Locate the cell with the specified text and output its (x, y) center coordinate. 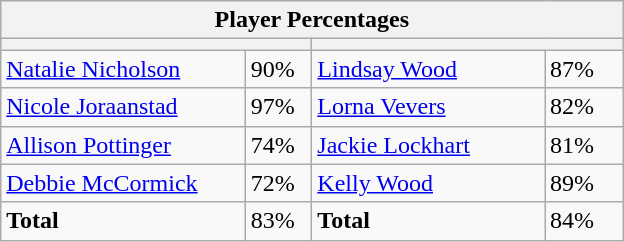
74% (278, 145)
87% (584, 69)
Nicole Joraanstad (124, 107)
97% (278, 107)
Jackie Lockhart (428, 145)
89% (584, 183)
81% (584, 145)
Lindsay Wood (428, 69)
Kelly Wood (428, 183)
82% (584, 107)
Natalie Nicholson (124, 69)
84% (584, 221)
Lorna Vevers (428, 107)
83% (278, 221)
90% (278, 69)
Allison Pottinger (124, 145)
Player Percentages (312, 20)
72% (278, 183)
Debbie McCormick (124, 183)
